Extract the (x, y) coordinate from the center of the cell holding the provided text.  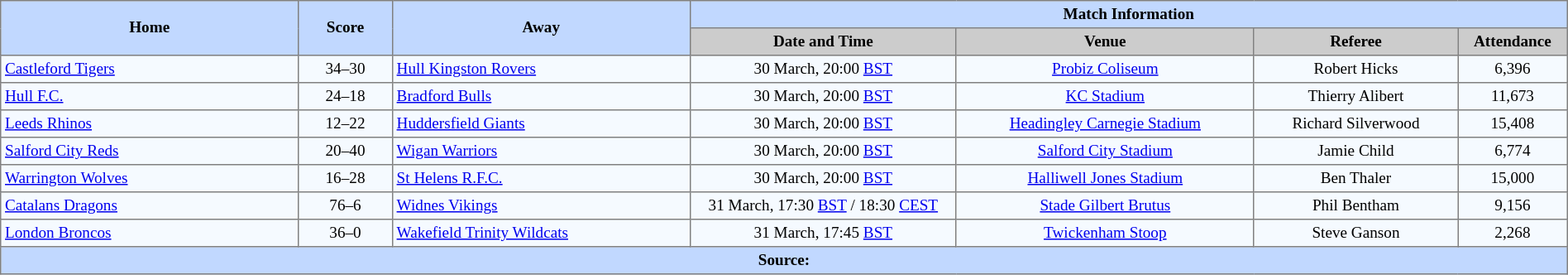
16–28 (346, 179)
Twickenham Stoop (1105, 234)
Bradford Bulls (541, 96)
Steve Ganson (1355, 234)
Wigan Warriors (541, 151)
Wakefield Trinity Wildcats (541, 234)
31 March, 17:30 BST / 18:30 CEST (823, 205)
15,000 (1513, 179)
11,673 (1513, 96)
31 March, 17:45 BST (823, 234)
Huddersfield Giants (541, 124)
Salford City Stadium (1105, 151)
2,268 (1513, 234)
Ben Thaler (1355, 179)
Richard Silverwood (1355, 124)
Salford City Reds (150, 151)
Headingley Carnegie Stadium (1105, 124)
Home (150, 28)
6,774 (1513, 151)
Probiz Coliseum (1105, 70)
Away (541, 28)
St Helens R.F.C. (541, 179)
Referee (1355, 41)
Leeds Rhinos (150, 124)
Robert Hicks (1355, 70)
Castleford Tigers (150, 70)
Jamie Child (1355, 151)
Source: (784, 260)
Date and Time (823, 41)
6,396 (1513, 70)
Catalans Dragons (150, 205)
36–0 (346, 234)
Venue (1105, 41)
KC Stadium (1105, 96)
Halliwell Jones Stadium (1105, 179)
Thierry Alibert (1355, 96)
Match Information (1128, 15)
Phil Bentham (1355, 205)
Hull F.C. (150, 96)
15,408 (1513, 124)
London Broncos (150, 234)
76–6 (346, 205)
24–18 (346, 96)
Widnes Vikings (541, 205)
12–22 (346, 124)
34–30 (346, 70)
Hull Kingston Rovers (541, 70)
Attendance (1513, 41)
20–40 (346, 151)
Warrington Wolves (150, 179)
Stade Gilbert Brutus (1105, 205)
Score (346, 28)
9,156 (1513, 205)
